Scan for the cell matching the given text and deliver its (X, Y) coordinate at center. 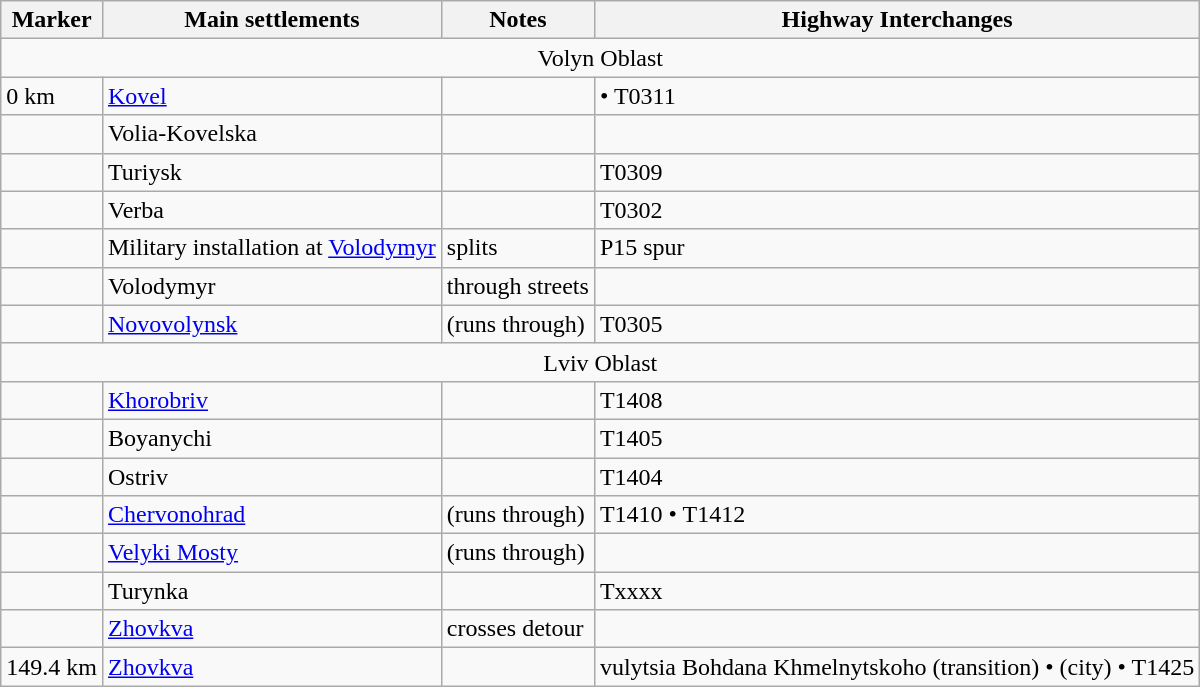
Chervonohrad (272, 515)
Main settlements (272, 20)
Marker (52, 20)
Txxxx (896, 591)
0 km (52, 96)
T1408 (896, 400)
T0305 (896, 324)
splits (518, 248)
Turiysk (272, 172)
Lviv Oblast (600, 362)
T0302 (896, 210)
Velyki Mosty (272, 553)
Highway Interchanges (896, 20)
• T0311 (896, 96)
Military installation at Volodymyr (272, 248)
Volia-Kovelska (272, 134)
T1405 (896, 438)
through streets (518, 286)
Notes (518, 20)
crosses detour (518, 629)
T1410 • T1412 (896, 515)
P15 spur (896, 248)
Volyn Oblast (600, 58)
Boyanychi (272, 438)
Ostriv (272, 477)
Khorobriv (272, 400)
149.4 km (52, 667)
Verba (272, 210)
vulytsia Bohdana Khmelnytskoho (transition) • (city) • T1425 (896, 667)
Kovel (272, 96)
T1404 (896, 477)
Turynka (272, 591)
T0309 (896, 172)
Novovolynsk (272, 324)
Volodymyr (272, 286)
